Scan for the cell matching the given text and deliver its [X, Y] coordinate at center. 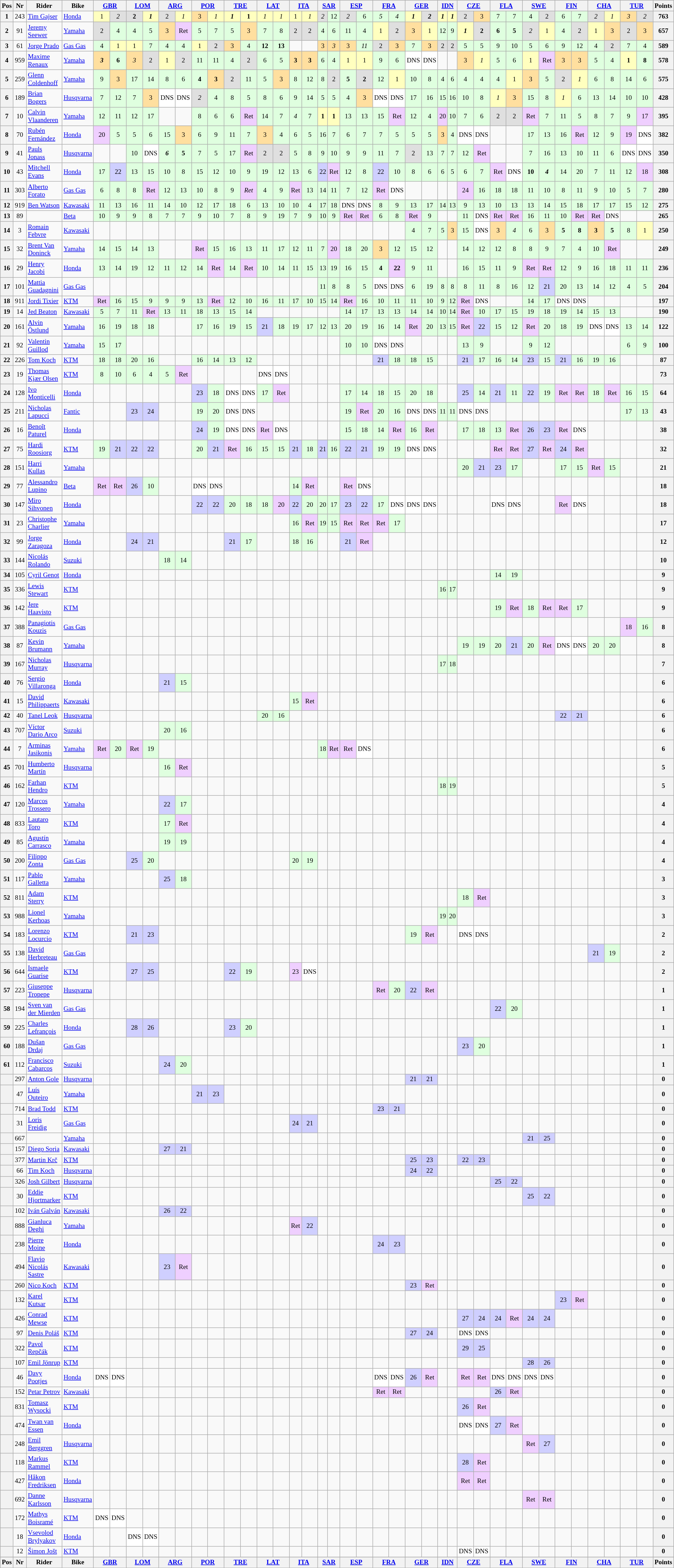
60 [7, 1046]
303 [20, 191]
Miro Sihvonen [44, 505]
Iván Galván [44, 1211]
Ben Watson [44, 205]
428 [663, 98]
Pablo Galletta [44, 879]
200 [20, 861]
336 [20, 590]
39 [7, 664]
Pavol Repčák [44, 1348]
326 [20, 1182]
Ivo Monticelli [44, 393]
Diego Soria [44, 1149]
250 [663, 231]
Henry Jacobi [44, 268]
66 [20, 1171]
223 [20, 991]
Marcos Trossero [44, 805]
Charles Lefrançois [44, 1028]
97 [20, 1333]
36 [7, 608]
Brad Todd [44, 1109]
Karel Kutsar [44, 1300]
112 [20, 1065]
Panagiotis Kouzis [44, 627]
Maxime Renaux [44, 61]
151 [20, 467]
Sergio Villaronga [44, 683]
259 [20, 79]
888 [20, 1226]
Cyril Genot [44, 575]
Vsevolod Brylyakov [44, 1537]
56 [7, 972]
395 [663, 116]
831 [20, 1407]
265 [663, 216]
Nicholas Lapucci [44, 412]
49 [7, 842]
Fantic [78, 412]
34 [7, 575]
Flavio Nicolás Sastre [44, 1267]
Giuseppe Tropepe [44, 991]
Šimon Jošt [44, 1552]
Arminas Jasikonis [44, 749]
52 [7, 898]
51 [7, 879]
Mathys Boisramé [44, 1518]
426 [20, 1319]
Romain Febvre [44, 231]
Nicholas Murray [44, 664]
Jed Beaton [44, 312]
172 [20, 1518]
763 [663, 16]
811 [20, 898]
308 [663, 172]
Markus Rammel [44, 1462]
76 [20, 683]
100 [663, 345]
Denis Poláš [44, 1333]
Emil Jönrup [44, 1363]
236 [663, 268]
350 [663, 153]
Mitchell Evans [44, 172]
Benoît Paturel [44, 430]
Brent Van Doninck [44, 249]
Nico Koch [44, 1285]
988 [20, 916]
Lorenzo Locurcio [44, 935]
Adam Sterry [44, 898]
85 [20, 842]
Josh Gilbert [44, 1182]
249 [663, 249]
575 [663, 79]
211 [20, 412]
Christophe Charlier [44, 523]
692 [20, 1500]
37 [7, 627]
Ismaele Guarise [44, 972]
157 [20, 1149]
70 [20, 135]
99 [20, 542]
Loris Freidig [44, 1124]
161 [20, 327]
644 [20, 972]
Jordi Tixier [44, 301]
Lewis Stewart [44, 590]
Tomasz Wysocki [44, 1407]
55 [7, 953]
48 [7, 823]
Tim Gajser [44, 16]
188 [20, 1046]
167 [20, 664]
33 [7, 560]
Dušan Drdaj [44, 1046]
Farhan Hendro [44, 786]
89 [20, 216]
Filippo Zonta [44, 861]
Mattia Guadagnini [44, 286]
Anton Gole [44, 1079]
204 [663, 286]
494 [20, 1267]
Tom Koch [44, 360]
59 [7, 1028]
382 [663, 135]
197 [663, 301]
Gianluca Deghi [44, 1226]
Eddie Hjortmarker [44, 1196]
Thomas Kjær Olsen [44, 375]
64 [663, 393]
226 [20, 360]
91 [20, 31]
427 [20, 1481]
Humberto Martín [44, 768]
Glenn Coldenhoff [44, 79]
132 [20, 1300]
Sven van der Mierden [44, 1009]
92 [20, 345]
45 [7, 768]
Tanel Leok [44, 716]
243 [20, 16]
Rubén Fernández [44, 135]
144 [20, 560]
Víctor Dario Arco [44, 731]
Jere Haavisto [44, 608]
73 [663, 375]
50 [7, 861]
Brian Bogers [44, 98]
35 [7, 590]
919 [20, 205]
Kevin Brumann [44, 645]
120 [20, 805]
138 [20, 953]
128 [20, 393]
105 [20, 575]
44 [7, 749]
578 [663, 61]
248 [20, 1444]
377 [20, 1160]
297 [20, 1079]
118 [20, 1462]
Davy Pootjes [44, 1377]
Hardi Roosiorg [44, 449]
275 [663, 205]
Pauls Jonass [44, 153]
189 [20, 98]
58 [7, 1009]
Emil Berggren [44, 1444]
Francisco Cabarcos [44, 1065]
280 [663, 191]
714 [20, 1109]
107 [20, 1363]
701 [20, 768]
190 [663, 312]
Alessandro Lupino [44, 486]
Calvin Vlaanderen [44, 116]
Harri Kullas [44, 467]
54 [7, 935]
162 [20, 786]
147 [20, 505]
833 [20, 823]
657 [663, 31]
388 [20, 627]
707 [20, 731]
42 [7, 716]
Lionel Kerhoas [44, 916]
David Herbreteau [44, 953]
142 [20, 608]
322 [20, 1348]
Danne Karlsson [44, 1500]
75 [20, 449]
474 [20, 1425]
Valentin Guillod [44, 345]
Nicolás Rolando [44, 560]
57 [7, 991]
77 [20, 486]
Håkon Fredriksen [44, 1481]
238 [20, 1244]
117 [20, 879]
102 [20, 1211]
Jeremy Seewer [44, 31]
Lautaro Toro [44, 823]
152 [20, 1392]
101 [20, 286]
911 [20, 301]
Tim Koch [44, 1171]
Alberto Forato [44, 191]
Pierre Moine [44, 1244]
589 [663, 46]
Alvin Östlund [44, 327]
Jorge Prado [44, 46]
Luís Outeiro [44, 1094]
667 [20, 1138]
194 [20, 1009]
Conrad Mewse [44, 1319]
Jorge Zaragoza [44, 542]
183 [20, 935]
260 [20, 1285]
225 [20, 1028]
David Philippaerts [44, 701]
Agustín Carrasco [44, 842]
53 [7, 916]
122 [663, 327]
Petar Petrov [44, 1392]
Twan van Essen [44, 1425]
959 [20, 61]
Martin Krč [44, 1160]
